Return (x, y) of the center of cell containing provided text 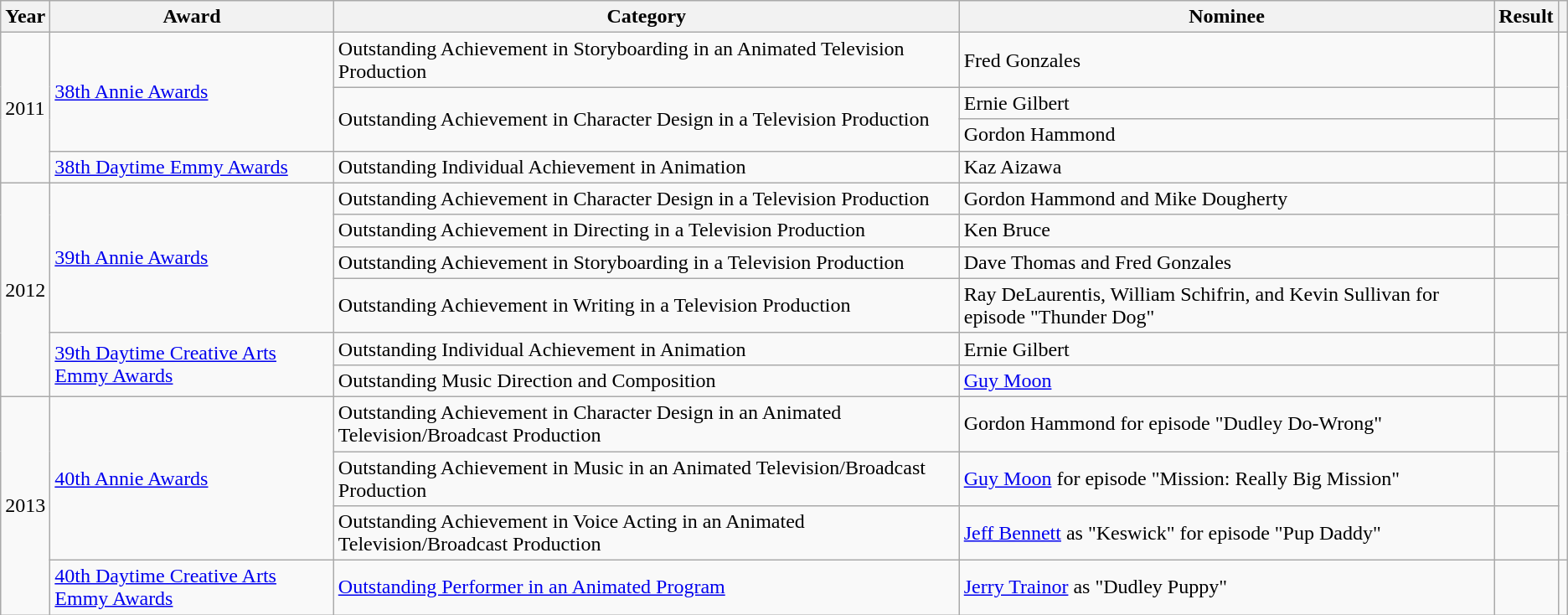
Outstanding Achievement in Directing in a Television Production (647, 230)
Dave Thomas and Fred Gonzales (1226, 262)
Gordon Hammond (1226, 135)
38th Annie Awards (192, 92)
Kaz Aizawa (1226, 167)
Outstanding Music Direction and Composition (647, 380)
Award (192, 17)
39th Daytime Creative Arts Emmy Awards (192, 364)
Outstanding Achievement in Music in an Animated Television/Broadcast Production (647, 478)
Guy Moon for episode "Mission: Really Big Mission" (1226, 478)
Outstanding Achievement in Voice Acting in an Animated Television/Broadcast Production (647, 533)
Jerry Trainor as "Dudley Puppy" (1226, 588)
Category (647, 17)
2011 (25, 107)
Year (25, 17)
40th Annie Awards (192, 478)
Outstanding Achievement in Storyboarding in a Television Production (647, 262)
Outstanding Achievement in Writing in a Television Production (647, 305)
Fred Gonzales (1226, 60)
39th Annie Awards (192, 258)
Gordon Hammond and Mike Dougherty (1226, 199)
Outstanding Achievement in Character Design in an Animated Television/Broadcast Production (647, 424)
Ken Bruce (1226, 230)
Gordon Hammond for episode "Dudley Do-Wrong" (1226, 424)
2013 (25, 505)
Ray DeLaurentis, William Schifrin, and Kevin Sullivan for episode "Thunder Dog" (1226, 305)
Outstanding Performer in an Animated Program (647, 588)
Result (1526, 17)
38th Daytime Emmy Awards (192, 167)
Outstanding Achievement in Storyboarding in an Animated Television Production (647, 60)
Jeff Bennett as "Keswick" for episode "Pup Daddy" (1226, 533)
Guy Moon (1226, 380)
40th Daytime Creative Arts Emmy Awards (192, 588)
2012 (25, 290)
Nominee (1226, 17)
